Output the (x, y) coordinate of the center of the cell containing the given text.  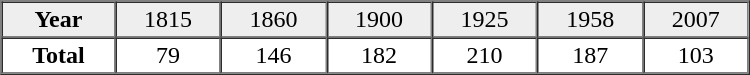
Total (59, 56)
2007 (696, 20)
1900 (379, 20)
182 (379, 56)
79 (168, 56)
103 (696, 56)
Year (59, 20)
187 (590, 56)
1860 (274, 20)
146 (274, 56)
1958 (590, 20)
1925 (485, 20)
1815 (168, 20)
210 (485, 56)
